Return [X, Y] of the center of cell containing provided text 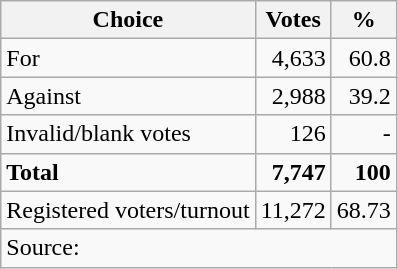
Invalid/blank votes [128, 134]
Votes [293, 20]
For [128, 58]
126 [293, 134]
Against [128, 96]
100 [364, 172]
4,633 [293, 58]
Total [128, 172]
60.8 [364, 58]
Registered voters/turnout [128, 210]
2,988 [293, 96]
Choice [128, 20]
39.2 [364, 96]
68.73 [364, 210]
Source: [199, 248]
7,747 [293, 172]
11,272 [293, 210]
% [364, 20]
- [364, 134]
